Return (x, y) of the center of cell containing provided text 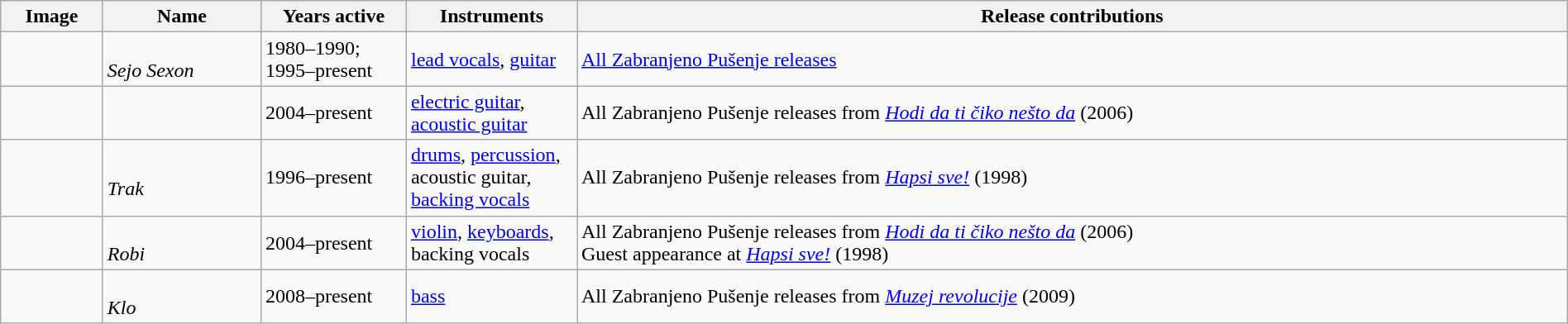
Image (52, 17)
Robi (182, 243)
2008–present (333, 296)
All Zabranjeno Pušenje releases from Muzej revolucije (2009) (1073, 296)
Trak (182, 178)
Years active (333, 17)
lead vocals, guitar (491, 60)
All Zabranjeno Pušenje releases from Hapsi sve! (1998) (1073, 178)
All Zabranjeno Pušenje releases from Hodi da ti čiko nešto da (2006) (1073, 112)
Instruments (491, 17)
Klo (182, 296)
violin, keyboards, backing vocals (491, 243)
Name (182, 17)
1980–1990;1995–present (333, 60)
1996–present (333, 178)
drums, percussion, acoustic guitar, backing vocals (491, 178)
All Zabranjeno Pušenje releases (1073, 60)
bass (491, 296)
All Zabranjeno Pušenje releases from Hodi da ti čiko nešto da (2006)Guest appearance at Hapsi sve! (1998) (1073, 243)
electric guitar, acoustic guitar (491, 112)
Sejo Sexon (182, 60)
Release contributions (1073, 17)
